Capture the cell that displays the provided text and extract its (X, Y) central coordinate. 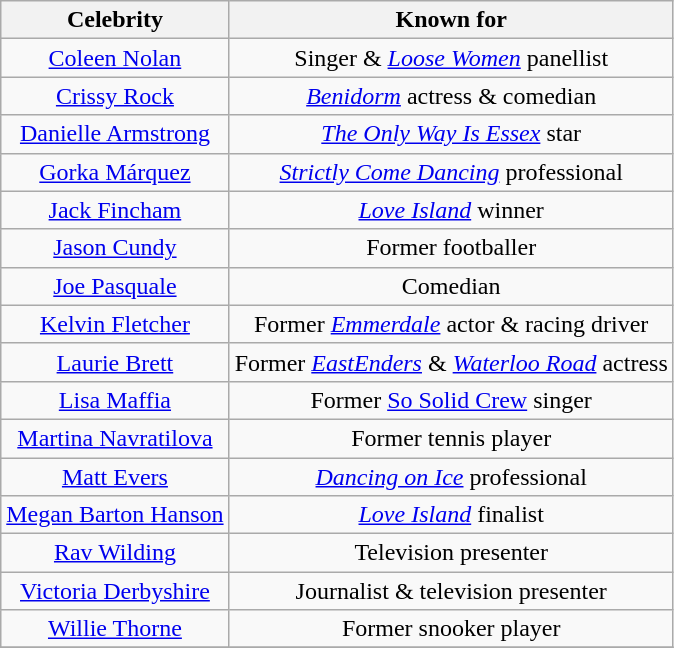
Former tennis player (451, 438)
Journalist & television presenter (451, 591)
Danielle Armstrong (115, 134)
Singer & Loose Women panellist (451, 58)
Crissy Rock (115, 96)
Former footballer (451, 248)
Love Island winner (451, 210)
Jack Fincham (115, 210)
Laurie Brett (115, 362)
Kelvin Fletcher (115, 324)
Rav Wilding (115, 553)
Jason Cundy (115, 248)
Martina Navratilova (115, 438)
Megan Barton Hanson (115, 515)
Joe Pasquale (115, 286)
Former EastEnders & Waterloo Road actress (451, 362)
Gorka Márquez (115, 172)
Known for (451, 20)
Celebrity (115, 20)
Strictly Come Dancing professional (451, 172)
Benidorm actress & comedian (451, 96)
Comedian (451, 286)
Victoria Derbyshire (115, 591)
Television presenter (451, 553)
Lisa Maffia (115, 400)
Former Emmerdale actor & racing driver (451, 324)
Former So Solid Crew singer (451, 400)
Love Island finalist (451, 515)
Matt Evers (115, 477)
Coleen Nolan (115, 58)
Willie Thorne (115, 629)
Dancing on Ice professional (451, 477)
Former snooker player (451, 629)
The Only Way Is Essex star (451, 134)
